Search for the cell housing the specified text and yield its [X, Y] center coordinate. 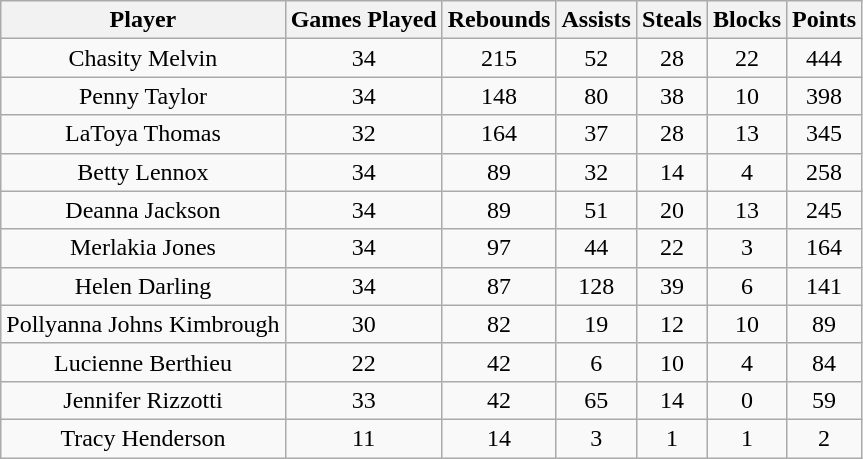
Player [143, 20]
80 [596, 96]
345 [824, 134]
19 [596, 324]
65 [596, 400]
37 [596, 134]
245 [824, 210]
444 [824, 58]
Jennifer Rizzotti [143, 400]
128 [596, 286]
148 [499, 96]
2 [824, 438]
Penny Taylor [143, 96]
Tracy Henderson [143, 438]
LaToya Thomas [143, 134]
Points [824, 20]
Lucienne Berthieu [143, 362]
20 [672, 210]
11 [364, 438]
Games Played [364, 20]
84 [824, 362]
30 [364, 324]
97 [499, 248]
0 [746, 400]
82 [499, 324]
Steals [672, 20]
Deanna Jackson [143, 210]
12 [672, 324]
Chasity Melvin [143, 58]
52 [596, 58]
258 [824, 172]
38 [672, 96]
Pollyanna Johns Kimbrough [143, 324]
87 [499, 286]
141 [824, 286]
Helen Darling [143, 286]
Rebounds [499, 20]
39 [672, 286]
Assists [596, 20]
Blocks [746, 20]
51 [596, 210]
215 [499, 58]
Merlakia Jones [143, 248]
398 [824, 96]
Betty Lennox [143, 172]
44 [596, 248]
59 [824, 400]
33 [364, 400]
